Output the [x, y] coordinate of the center of the cell containing the given text.  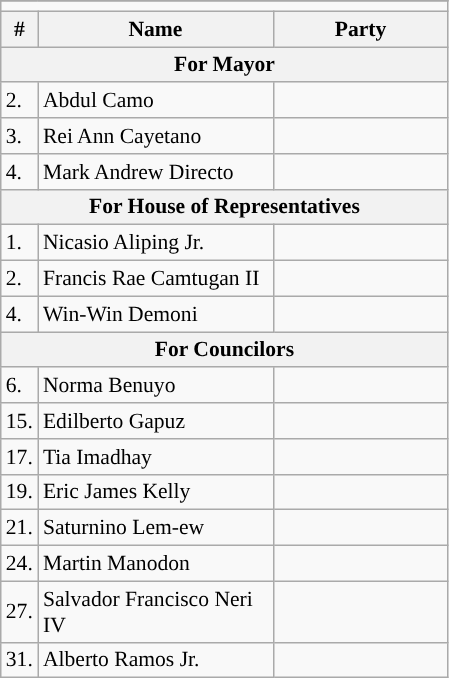
3. [20, 136]
15. [20, 421]
Tia Imadhay [156, 457]
19. [20, 492]
Eric James Kelly [156, 492]
# [20, 29]
Francis Rae Camtugan II [156, 279]
Nicasio Aliping Jr. [156, 243]
24. [20, 564]
Rei Ann Cayetano [156, 136]
6. [20, 386]
Abdul Camo [156, 101]
17. [20, 457]
Name [156, 29]
Martin Manodon [156, 564]
27. [20, 612]
1. [20, 243]
Salvador Francisco Neri IV [156, 612]
Win-Win Demoni [156, 314]
31. [20, 660]
Norma Benuyo [156, 386]
Saturnino Lem-ew [156, 528]
21. [20, 528]
Alberto Ramos Jr. [156, 660]
For Mayor [224, 65]
Edilberto Gapuz [156, 421]
Party [360, 29]
For Councilors [224, 350]
For House of Representatives [224, 207]
Mark Andrew Directo [156, 172]
